Capture the cell that displays the provided text and extract its [X, Y] central coordinate. 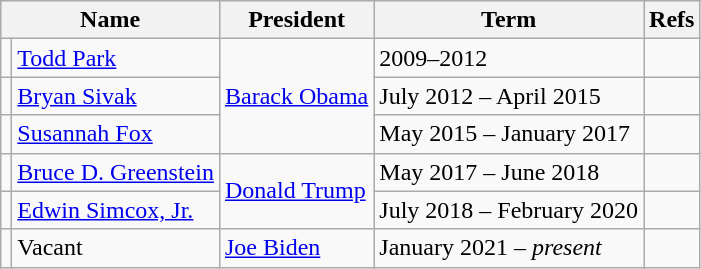
January 2021 – present [509, 248]
July 2018 – February 2020 [509, 210]
2009–2012 [509, 58]
Name [110, 20]
May 2015 – January 2017 [509, 134]
Term [509, 20]
Edwin Simcox, Jr. [116, 210]
Joe Biden [296, 248]
Susannah Fox [116, 134]
July 2012 – April 2015 [509, 96]
Bryan Sivak [116, 96]
President [296, 20]
Bruce D. Greenstein [116, 172]
Barack Obama [296, 96]
Refs [672, 20]
Vacant [116, 248]
Todd Park [116, 58]
May 2017 – June 2018 [509, 172]
Donald Trump [296, 191]
